Pinpoint the cell where the given text exists, returning its (X, Y) midpoint coordinate. 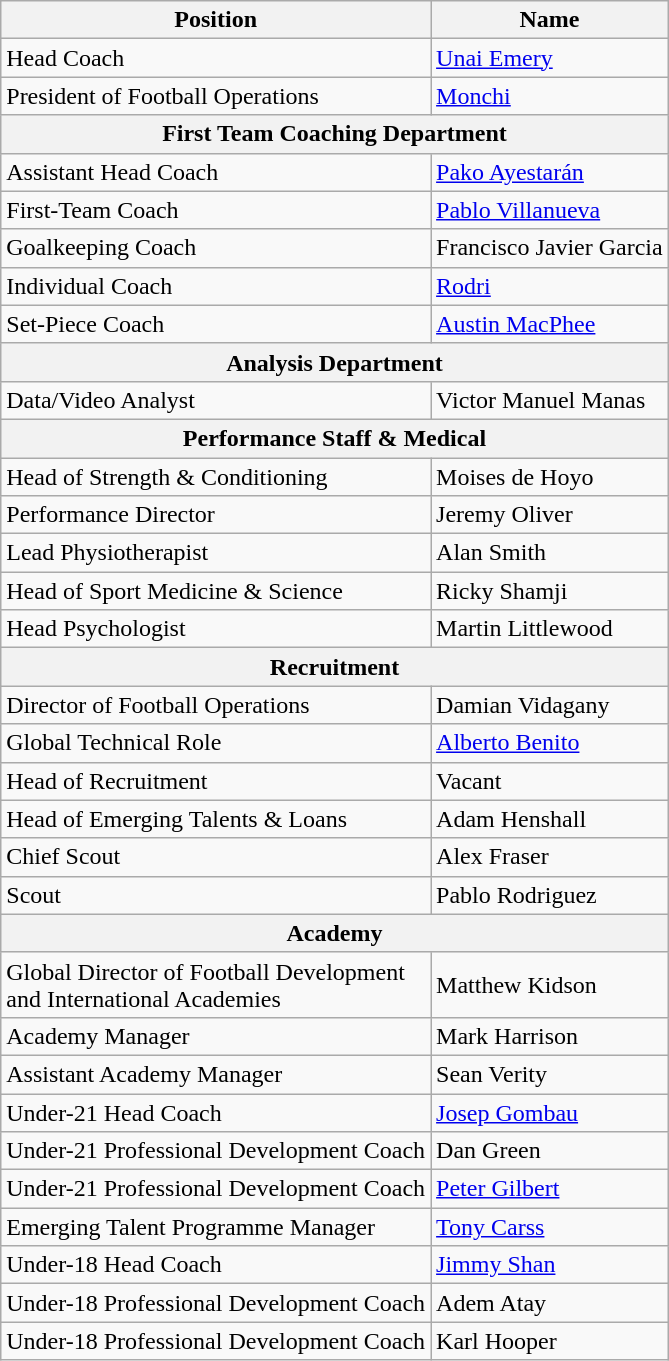
Pablo Rodriguez (550, 895)
Director of Football Operations (216, 705)
Unai Emery (550, 58)
Pako Ayestarán (550, 172)
Adem Atay (550, 1303)
Academy (334, 933)
Damian Vidagany (550, 705)
Chief Scout (216, 857)
Tony Carss (550, 1227)
Rodri (550, 286)
Performance Staff & Medical (334, 438)
Recruitment (334, 667)
Vacant (550, 781)
Adam Henshall (550, 819)
Position (216, 20)
Head of Strength & Conditioning (216, 477)
Global Technical Role (216, 743)
Performance Director (216, 515)
Head Coach (216, 58)
Scout (216, 895)
Karl Hooper (550, 1341)
Global Director of Football Developmentand International Academies (216, 984)
Matthew Kidson (550, 984)
Head of Emerging Talents & Loans (216, 819)
Martin Littlewood (550, 629)
Name (550, 20)
Monchi (550, 96)
Mark Harrison (550, 1036)
Pablo Villanueva (550, 210)
Individual Coach (216, 286)
Dan Green (550, 1151)
President of Football Operations (216, 96)
Academy Manager (216, 1036)
Under-18 Head Coach (216, 1265)
Alan Smith (550, 553)
First Team Coaching Department (334, 134)
Ricky Shamji (550, 591)
Francisco Javier Garcia (550, 248)
Jeremy Oliver (550, 515)
Alex Fraser (550, 857)
Analysis Department (334, 362)
Emerging Talent Programme Manager (216, 1227)
Set-Piece Coach (216, 324)
Josep Gombau (550, 1113)
Victor Manuel Manas (550, 400)
Moises de Hoyo (550, 477)
Peter Gilbert (550, 1189)
Head of Sport Medicine & Science (216, 591)
Under-21 Head Coach (216, 1113)
Sean Verity (550, 1074)
Jimmy Shan (550, 1265)
Data/Video Analyst (216, 400)
Head of Recruitment (216, 781)
Austin MacPhee (550, 324)
Alberto Benito (550, 743)
Assistant Academy Manager (216, 1074)
Goalkeeping Coach (216, 248)
First-Team Coach (216, 210)
Assistant Head Coach (216, 172)
Head Psychologist (216, 629)
Lead Physiotherapist (216, 553)
